Find where the given text appears and provide that cell's center as (x, y) coordinate. 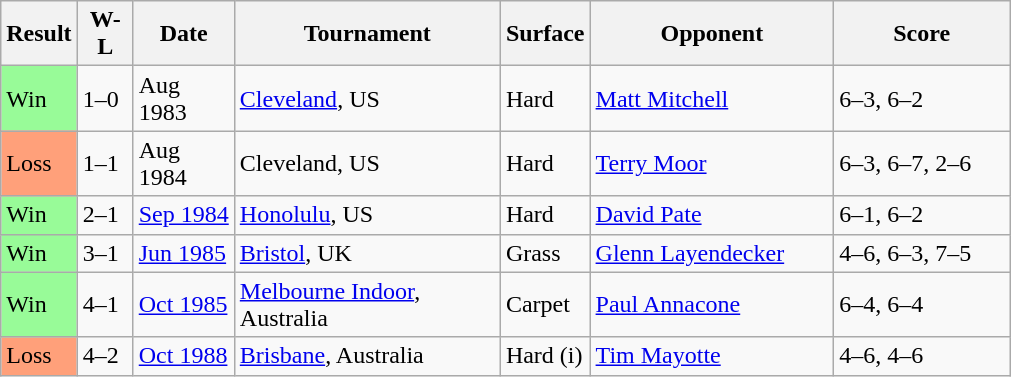
Surface (545, 34)
6–3, 6–7, 2–6 (922, 164)
Aug 1984 (184, 164)
Brisbane, Australia (367, 356)
W-L (105, 34)
2–1 (105, 215)
Result (39, 34)
Grass (545, 253)
Honolulu, US (367, 215)
Glenn Layendecker (712, 253)
Tim Mayotte (712, 356)
4–1 (105, 304)
Oct 1985 (184, 304)
Opponent (712, 34)
6–4, 6–4 (922, 304)
Sep 1984 (184, 215)
Date (184, 34)
Melbourne Indoor, Australia (367, 304)
3–1 (105, 253)
4–6, 6–3, 7–5 (922, 253)
Matt Mitchell (712, 98)
Hard (i) (545, 356)
4–2 (105, 356)
1–1 (105, 164)
6–3, 6–2 (922, 98)
Score (922, 34)
Oct 1988 (184, 356)
David Pate (712, 215)
Aug 1983 (184, 98)
4–6, 4–6 (922, 356)
Tournament (367, 34)
Jun 1985 (184, 253)
Carpet (545, 304)
1–0 (105, 98)
Paul Annacone (712, 304)
Terry Moor (712, 164)
Bristol, UK (367, 253)
6–1, 6–2 (922, 215)
